Search for the cell housing the specified text and yield its [X, Y] center coordinate. 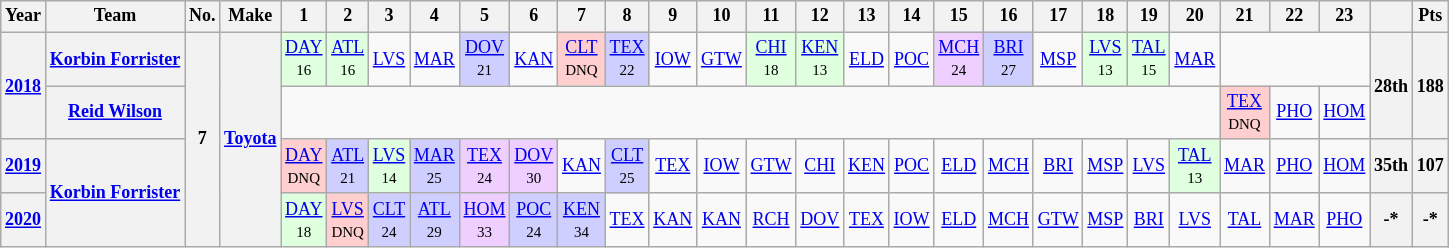
DAY18 [304, 220]
LVS13 [1106, 59]
KEN [867, 166]
DAYDNQ [304, 166]
DOV [820, 220]
13 [867, 16]
TAL15 [1149, 59]
TAL [1245, 220]
Reid Wilson [114, 113]
5 [484, 16]
DAY16 [304, 59]
21 [1245, 16]
BRI27 [1009, 59]
22 [1294, 16]
ATL29 [435, 220]
KEN34 [582, 220]
20 [1195, 16]
RCH [771, 220]
9 [673, 16]
Toyota [250, 140]
17 [1058, 16]
No. [202, 16]
KEN13 [820, 59]
2018 [24, 86]
Pts [1430, 16]
28th [1392, 86]
Make [250, 16]
CLT24 [388, 220]
DOV30 [534, 166]
35th [1392, 166]
ATL21 [348, 166]
CHI [820, 166]
2020 [24, 220]
Year [24, 16]
6 [534, 16]
11 [771, 16]
ATL16 [348, 59]
TEX24 [484, 166]
CLTDNQ [582, 59]
DOV21 [484, 59]
1 [304, 16]
15 [959, 16]
10 [722, 16]
MAR25 [435, 166]
107 [1430, 166]
POC24 [534, 220]
TEXDNQ [1245, 113]
TAL13 [1195, 166]
Team [114, 16]
2 [348, 16]
16 [1009, 16]
TEX22 [627, 59]
3 [388, 16]
19 [1149, 16]
8 [627, 16]
188 [1430, 86]
LVS14 [388, 166]
MCH24 [959, 59]
2019 [24, 166]
23 [1344, 16]
4 [435, 16]
14 [912, 16]
LVSDNQ [348, 220]
18 [1106, 16]
CLT25 [627, 166]
HOM33 [484, 220]
12 [820, 16]
CHI18 [771, 59]
